Capture the cell that displays the provided text and extract its (X, Y) central coordinate. 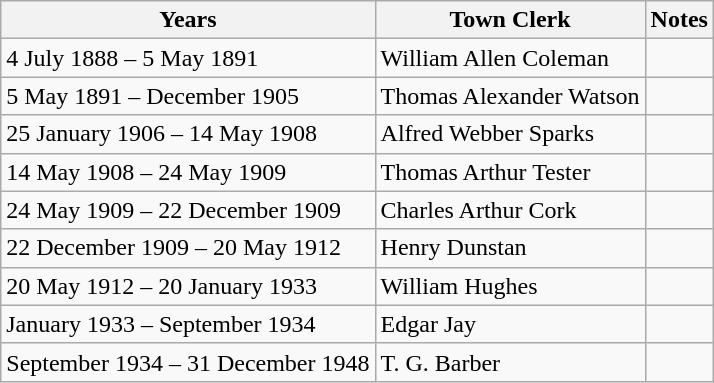
Years (188, 20)
T. G. Barber (510, 362)
14 May 1908 – 24 May 1909 (188, 172)
William Allen Coleman (510, 58)
5 May 1891 – December 1905 (188, 96)
25 January 1906 – 14 May 1908 (188, 134)
Edgar Jay (510, 324)
Town Clerk (510, 20)
September 1934 – 31 December 1948 (188, 362)
Henry Dunstan (510, 248)
William Hughes (510, 286)
Notes (679, 20)
Charles Arthur Cork (510, 210)
Thomas Alexander Watson (510, 96)
4 July 1888 – 5 May 1891 (188, 58)
24 May 1909 – 22 December 1909 (188, 210)
Thomas Arthur Tester (510, 172)
Alfred Webber Sparks (510, 134)
20 May 1912 – 20 January 1933 (188, 286)
January 1933 – September 1934 (188, 324)
22 December 1909 – 20 May 1912 (188, 248)
